Find where the given text appears and provide that cell's center as [x, y] coordinate. 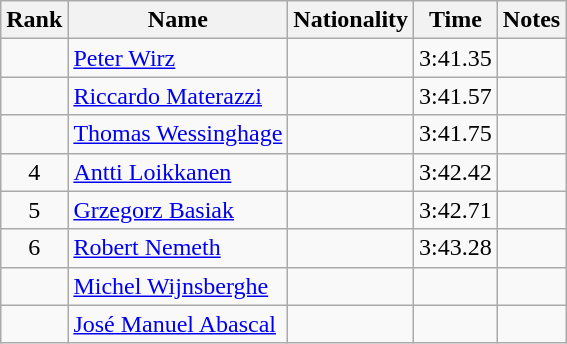
Michel Wijnsberghe [178, 286]
3:42.42 [456, 172]
3:41.35 [456, 58]
5 [34, 210]
Riccardo Materazzi [178, 96]
6 [34, 248]
Rank [34, 20]
3:42.71 [456, 210]
3:41.57 [456, 96]
Name [178, 20]
Grzegorz Basiak [178, 210]
3:41.75 [456, 134]
4 [34, 172]
Thomas Wessinghage [178, 134]
Peter Wirz [178, 58]
Robert Nemeth [178, 248]
Antti Loikkanen [178, 172]
Time [456, 20]
3:43.28 [456, 248]
Notes [531, 20]
Nationality [351, 20]
José Manuel Abascal [178, 324]
